Provide the [X, Y] coordinate of the cell's center where the given text is located.  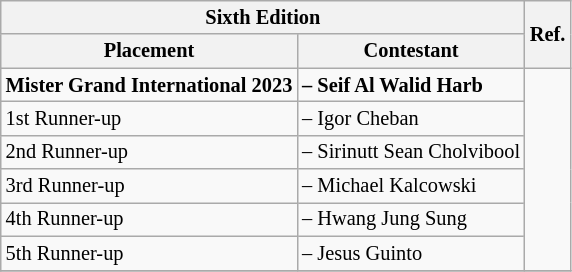
1st Runner-up [149, 118]
– Seif Al Walid Harb [411, 85]
– Michael Kalcowski [411, 186]
4th Runner-up [149, 219]
Ref. [548, 34]
Mister Grand International 2023 [149, 85]
Contestant [411, 51]
– Igor Cheban [411, 118]
– Sirinutt Sean Cholvibool [411, 152]
– Hwang Jung Sung [411, 219]
2nd Runner-up [149, 152]
Placement [149, 51]
3rd Runner-up [149, 186]
5th Runner-up [149, 253]
Sixth Edition [263, 17]
– Jesus Guinto [411, 253]
